Identify which cell holds the provided text, then report its (x, y) central coordinate. 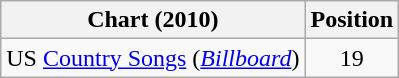
US Country Songs (Billboard) (153, 58)
Chart (2010) (153, 20)
Position (352, 20)
19 (352, 58)
